Capture the cell that displays the provided text and extract its [x, y] central coordinate. 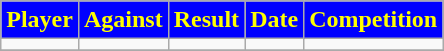
Competition [374, 20]
Result [206, 20]
Date [274, 20]
Player [40, 20]
Against [123, 20]
